Find where the given text appears and provide that cell's center as [x, y] coordinate. 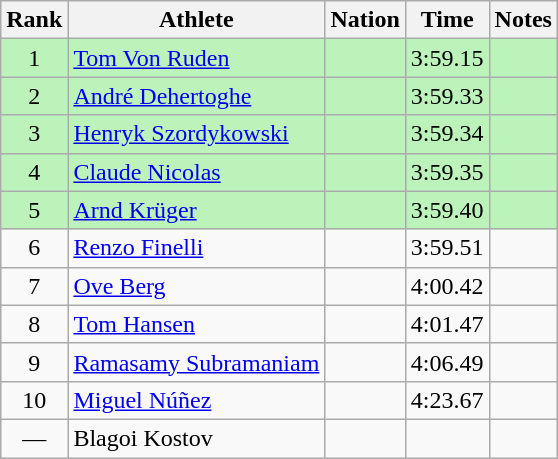
Tom Hansen [196, 324]
9 [34, 362]
Ove Berg [196, 286]
2 [34, 96]
8 [34, 324]
4:00.42 [447, 286]
10 [34, 400]
Notes [523, 20]
3:59.15 [447, 58]
5 [34, 210]
1 [34, 58]
3:59.33 [447, 96]
Time [447, 20]
André Dehertoghe [196, 96]
Miguel Núñez [196, 400]
Arnd Krüger [196, 210]
Henryk Szordykowski [196, 134]
— [34, 438]
3:59.35 [447, 172]
3 [34, 134]
4 [34, 172]
Tom Von Ruden [196, 58]
3:59.34 [447, 134]
Claude Nicolas [196, 172]
4:01.47 [447, 324]
Athlete [196, 20]
7 [34, 286]
4:23.67 [447, 400]
6 [34, 248]
Renzo Finelli [196, 248]
Ramasamy Subramaniam [196, 362]
Blagoi Kostov [196, 438]
4:06.49 [447, 362]
3:59.51 [447, 248]
Rank [34, 20]
3:59.40 [447, 210]
Nation [365, 20]
